Scan for the cell matching the given text and deliver its (x, y) coordinate at center. 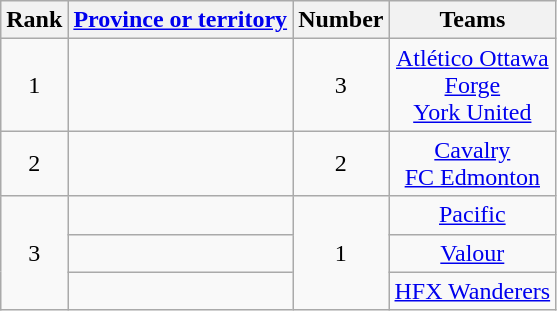
Teams (472, 20)
CavalryFC Edmonton (472, 164)
Atlético OttawaForgeYork United (472, 85)
Province or territory (180, 20)
Pacific (472, 215)
Valour (472, 253)
Number (341, 20)
HFX Wanderers (472, 291)
Rank (34, 20)
